Search for the cell housing the specified text and yield its [X, Y] center coordinate. 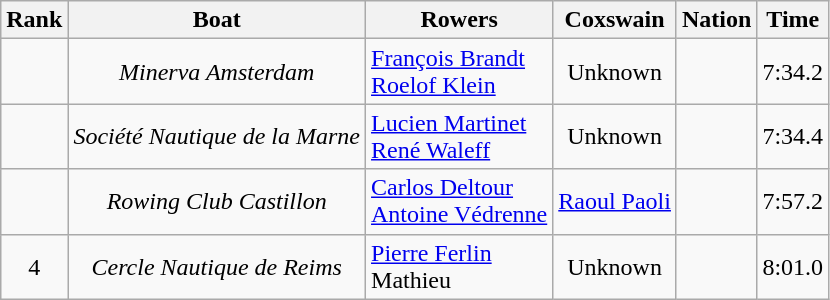
8:01.0 [793, 266]
Rowing Club Castillon [217, 202]
Coxswain [615, 20]
Boat [217, 20]
Rowers [460, 20]
Nation [716, 20]
Lucien Martinet René Waleff [460, 136]
Raoul Paoli [615, 202]
Pierre Ferlin Mathieu [460, 266]
Société Nautique de la Marne [217, 136]
7:34.4 [793, 136]
Time [793, 20]
Minerva Amsterdam [217, 72]
Cercle Nautique de Reims [217, 266]
Rank [34, 20]
7:34.2 [793, 72]
7:57.2 [793, 202]
4 [34, 266]
Carlos Deltour Antoine Védrenne [460, 202]
François Brandt Roelof Klein [460, 72]
